Return the (X, Y) coordinate for the center point of the cell that contains the specified text.  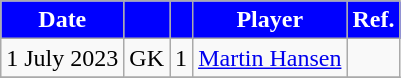
Date (62, 20)
1 July 2023 (62, 58)
Martin Hansen (270, 58)
Ref. (374, 20)
GK (147, 58)
1 (182, 58)
Player (270, 20)
